Detect which cell encompasses the target text, then output its (x, y) center coordinate. 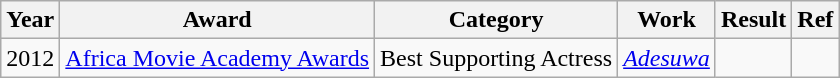
Award (218, 20)
Work (667, 20)
Category (496, 20)
Adesuwa (667, 58)
2012 (30, 58)
Ref (816, 20)
Best Supporting Actress (496, 58)
Year (30, 20)
Africa Movie Academy Awards (218, 58)
Result (753, 20)
